For the text-containing cell, return its midpoint in [X, Y] coordinate format. 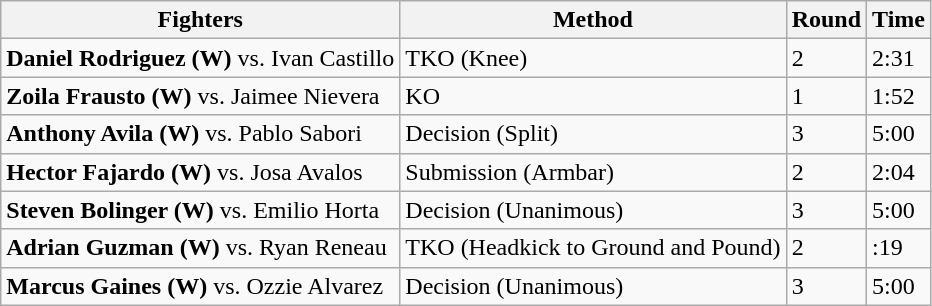
Anthony Avila (W) vs. Pablo Sabori [200, 134]
TKO (Knee) [593, 58]
Adrian Guzman (W) vs. Ryan Reneau [200, 248]
:19 [899, 248]
1 [826, 96]
KO [593, 96]
1:52 [899, 96]
Submission (Armbar) [593, 172]
Marcus Gaines (W) vs. Ozzie Alvarez [200, 286]
Decision (Split) [593, 134]
Method [593, 20]
Zoila Frausto (W) vs. Jaimee Nievera [200, 96]
Hector Fajardo (W) vs. Josa Avalos [200, 172]
Steven Bolinger (W) vs. Emilio Horta [200, 210]
Fighters [200, 20]
Daniel Rodriguez (W) vs. Ivan Castillo [200, 58]
2:04 [899, 172]
Round [826, 20]
Time [899, 20]
2:31 [899, 58]
TKO (Headkick to Ground and Pound) [593, 248]
